Output the [x, y] coordinate of the center of the cell containing the given text.  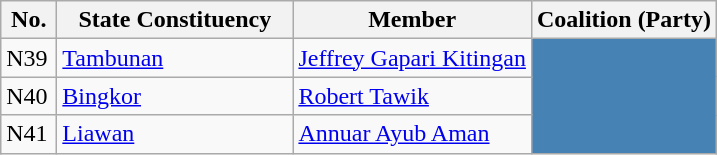
State Constituency [175, 20]
Annuar Ayub Aman [412, 134]
Member [412, 20]
Coalition (Party) [624, 20]
Tambunan [175, 58]
Jeffrey Gapari Kitingan [412, 58]
N41 [29, 134]
Robert Tawik [412, 96]
Liawan [175, 134]
N40 [29, 96]
Bingkor [175, 96]
N39 [29, 58]
No. [29, 20]
